Pinpoint the cell where the given text exists, returning its [x, y] midpoint coordinate. 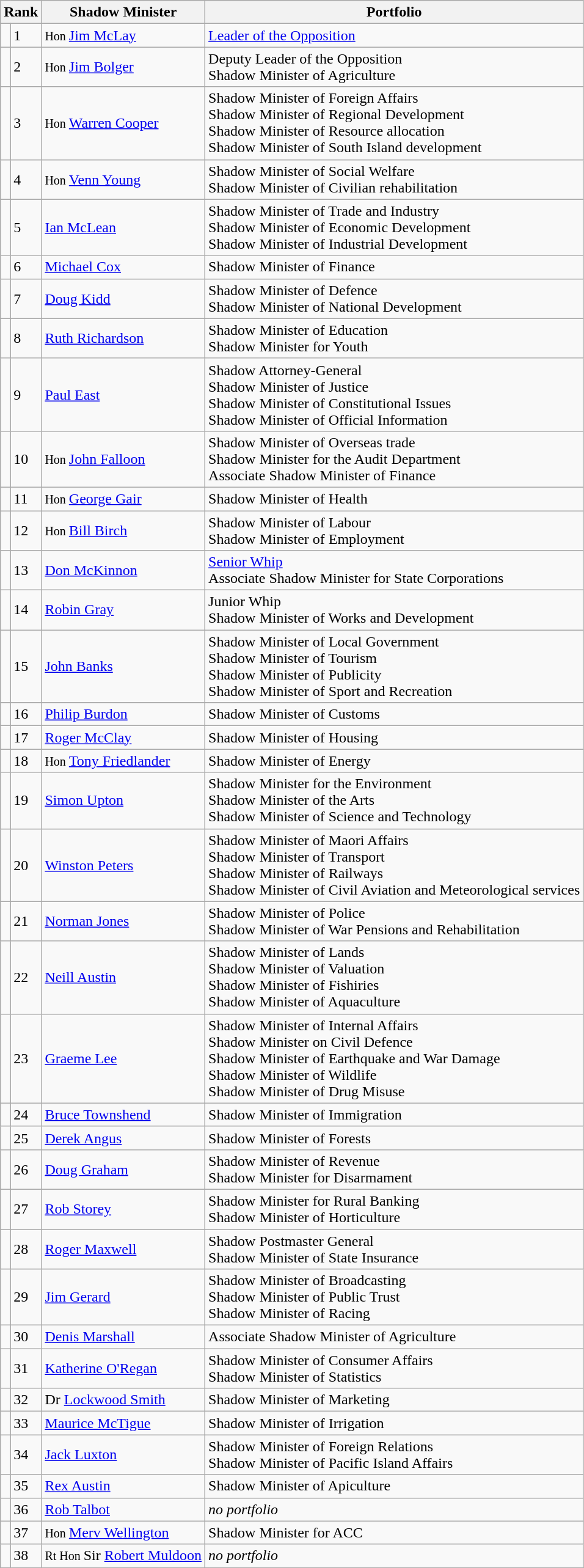
29 [26, 1297]
35 [26, 1486]
Shadow Minister of Foreign RelationsShadow Minister of Pacific Island Affairs [395, 1454]
Shadow Minister of Local GovernmentShadow Minister of TourismShadow Minister of PublicityShadow Minister of Sport and Recreation [395, 666]
21 [26, 921]
Portfolio [395, 12]
15 [26, 666]
37 [26, 1533]
20 [26, 865]
Hon Bill Birch [123, 530]
Shadow Attorney-GeneralShadow Minister of JusticeShadow Minister of Constitutional IssuesShadow Minister of Official Information [395, 395]
Junior WhipShadow Minister of Works and Development [395, 610]
34 [26, 1454]
24 [26, 1115]
Hon Venn Young [123, 180]
Shadow Minister of BroadcastingShadow Minister of Public TrustShadow Minister of Racing [395, 1297]
1 [26, 35]
Shadow Minister of Finance [395, 267]
3 [26, 123]
Shadow Minister of EducationShadow Minister for Youth [395, 339]
Bruce Townshend [123, 1115]
31 [26, 1369]
Associate Shadow Minister of Agriculture [395, 1337]
11 [26, 499]
12 [26, 530]
25 [26, 1138]
Robin Gray [123, 610]
33 [26, 1423]
Rob Storey [123, 1209]
John Banks [123, 666]
Neill Austin [123, 978]
Hon Merv Wellington [123, 1533]
Shadow Postmaster GeneralShadow Minister of State Insurance [395, 1249]
Shadow Minister of Overseas tradeShadow Minister for the Audit DepartmentAssociate Shadow Minister of Finance [395, 459]
17 [26, 738]
10 [26, 459]
Hon John Falloon [123, 459]
Shadow Minister for ACC [395, 1533]
Derek Angus [123, 1138]
Jim Gerard [123, 1297]
Shadow Minister of Housing [395, 738]
Shadow Minister of LandsShadow Minister of ValuationShadow Minister of FishiriesShadow Minister of Aquaculture [395, 978]
Hon Warren Cooper [123, 123]
Shadow Minister of Immigration [395, 1115]
30 [26, 1337]
7 [26, 298]
Doug Graham [123, 1170]
9 [26, 395]
Shadow Minister of Apiculture [395, 1486]
28 [26, 1249]
19 [26, 800]
Hon Jim Bolger [123, 67]
Paul East [123, 395]
Graeme Lee [123, 1058]
26 [26, 1170]
Michael Cox [123, 267]
Deputy Leader of the OppositionShadow Minister of Agriculture [395, 67]
8 [26, 339]
14 [26, 610]
Roger Maxwell [123, 1249]
Shadow Minister of Maori AffairsShadow Minister of TransportShadow Minister of RailwaysShadow Minister of Civil Aviation and Meteorological services [395, 865]
Shadow Minister [123, 12]
Shadow Minister of Social WelfareShadow Minister of Civilian rehabilitation [395, 180]
Simon Upton [123, 800]
Senior WhipAssociate Shadow Minister for State Corporations [395, 571]
Don McKinnon [123, 571]
27 [26, 1209]
Shadow Minister of RevenueShadow Minister for Disarmament [395, 1170]
Shadow Minister of LabourShadow Minister of Employment [395, 530]
Rank [21, 12]
Hon Tony Friedlander [123, 761]
Denis Marshall [123, 1337]
Philip Burdon [123, 714]
Rob Talbot [123, 1509]
Shadow Minister for the EnvironmentShadow Minister of the ArtsShadow Minister of Science and Technology [395, 800]
Jack Luxton [123, 1454]
Shadow Minister of Marketing [395, 1400]
18 [26, 761]
Shadow Minister for Rural BankingShadow Minister of Horticulture [395, 1209]
32 [26, 1400]
6 [26, 267]
Katherine O'Regan [123, 1369]
Doug Kidd [123, 298]
Leader of the Opposition [395, 35]
Shadow Minister of Forests [395, 1138]
Shadow Minister of Health [395, 499]
Shadow Minister of Trade and IndustryShadow Minister of Economic DevelopmentShadow Minister of Industrial Development [395, 227]
23 [26, 1058]
Rt Hon Sir Robert Muldoon [123, 1556]
Dr Lockwood Smith [123, 1400]
Winston Peters [123, 865]
Maurice McTigue [123, 1423]
13 [26, 571]
Roger McClay [123, 738]
Rex Austin [123, 1486]
4 [26, 180]
5 [26, 227]
Ruth Richardson [123, 339]
Shadow Minister of Customs [395, 714]
22 [26, 978]
Shadow Minister of DefenceShadow Minister of National Development [395, 298]
Hon Jim McLay [123, 35]
36 [26, 1509]
Hon George Gair [123, 499]
2 [26, 67]
Shadow Minister of PoliceShadow Minister of War Pensions and Rehabilitation [395, 921]
Shadow Minister of Consumer AffairsShadow Minister of Statistics [395, 1369]
Norman Jones [123, 921]
Shadow Minister of Irrigation [395, 1423]
16 [26, 714]
Ian McLean [123, 227]
Shadow Minister of Energy [395, 761]
38 [26, 1556]
